Find where the given text appears and provide that cell's center as (X, Y) coordinate. 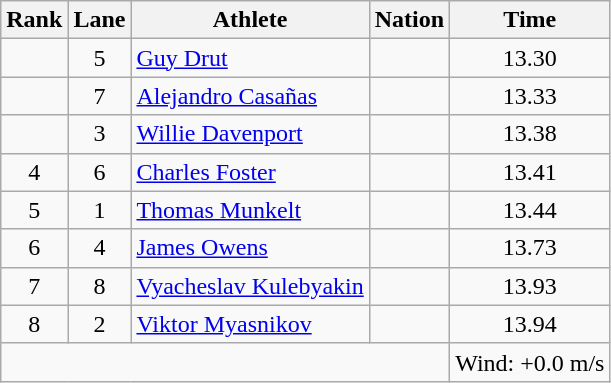
13.93 (530, 286)
Athlete (250, 20)
1 (100, 210)
James Owens (250, 248)
Time (530, 20)
13.73 (530, 248)
Lane (100, 20)
Nation (409, 20)
Viktor Myasnikov (250, 324)
Wind: +0.0 m/s (530, 362)
13.38 (530, 134)
13.41 (530, 172)
Charles Foster (250, 172)
Guy Drut (250, 58)
Willie Davenport (250, 134)
2 (100, 324)
13.33 (530, 96)
Rank (34, 20)
13.30 (530, 58)
3 (100, 134)
Thomas Munkelt (250, 210)
Vyacheslav Kulebyakin (250, 286)
13.94 (530, 324)
13.44 (530, 210)
Alejandro Casañas (250, 96)
